Pinpoint the cell where the given text exists, returning its (X, Y) midpoint coordinate. 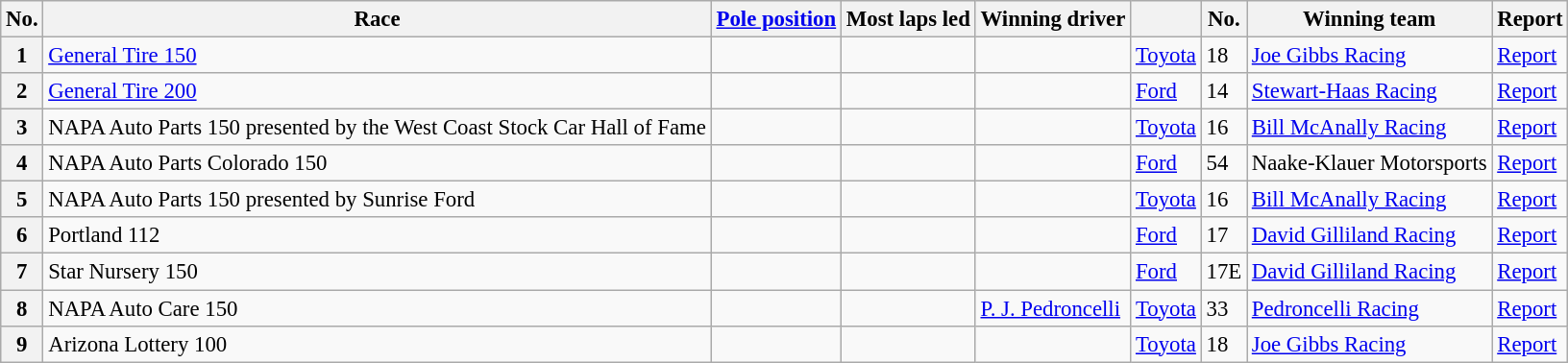
Winning driver (1053, 19)
2 (22, 91)
P. J. Pedroncelli (1053, 308)
54 (1224, 163)
NAPA Auto Parts 150 presented by the West Coast Stock Car Hall of Fame (377, 128)
Naake-Klauer Motorsports (1370, 163)
3 (22, 128)
7 (22, 272)
Portland 112 (377, 235)
Star Nursery 150 (377, 272)
General Tire 150 (377, 56)
14 (1224, 91)
Most laps led (908, 19)
6 (22, 235)
8 (22, 308)
Winning team (1370, 19)
Arizona Lottery 100 (377, 344)
Pedroncelli Racing (1370, 308)
4 (22, 163)
NAPA Auto Parts Colorado 150 (377, 163)
NAPA Auto Parts 150 presented by Sunrise Ford (377, 200)
5 (22, 200)
NAPA Auto Care 150 (377, 308)
33 (1224, 308)
General Tire 200 (377, 91)
Race (377, 19)
Pole position (776, 19)
1 (22, 56)
17E (1224, 272)
Stewart-Haas Racing (1370, 91)
9 (22, 344)
17 (1224, 235)
